Output the (x, y) coordinate of the center of the cell containing the given text.  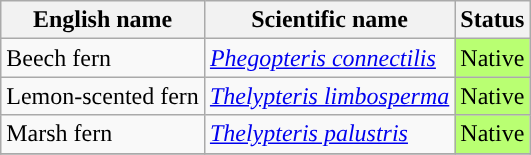
Lemon-scented fern (103, 96)
Phegopteris connectilis (329, 58)
Marsh fern (103, 134)
Beech fern (103, 58)
Scientific name (329, 20)
English name (103, 20)
Thelypteris palustris (329, 134)
Thelypteris limbosperma (329, 96)
Status (492, 20)
